Pinpoint the cell where the given text exists, returning its (x, y) midpoint coordinate. 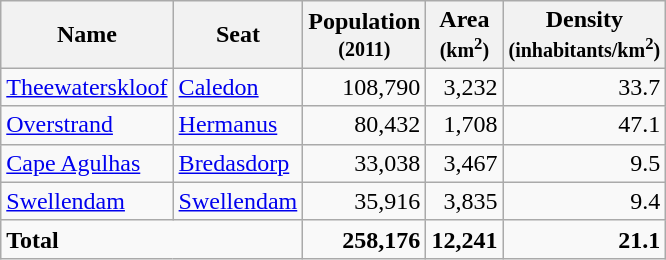
108,790 (364, 87)
Name (87, 34)
21.1 (584, 239)
1,708 (464, 125)
12,241 (464, 239)
Seat (238, 34)
80,432 (364, 125)
Hermanus (238, 125)
Area(km2) (464, 34)
35,916 (364, 201)
3,835 (464, 201)
33.7 (584, 87)
Population(2011) (364, 34)
9.4 (584, 201)
33,038 (364, 163)
Bredasdorp (238, 163)
3,232 (464, 87)
9.5 (584, 163)
Overstrand (87, 125)
258,176 (364, 239)
3,467 (464, 163)
Density(inhabitants/km2) (584, 34)
Caledon (238, 87)
47.1 (584, 125)
Cape Agulhas (87, 163)
Theewaterskloof (87, 87)
Total (152, 239)
